From the cell containing the given text, extract its center point as [X, Y] coordinate. 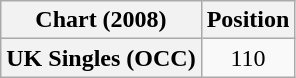
110 [248, 58]
Chart (2008) [101, 20]
Position [248, 20]
UK Singles (OCC) [101, 58]
